Pinpoint the cell where the given text exists, returning its [X, Y] midpoint coordinate. 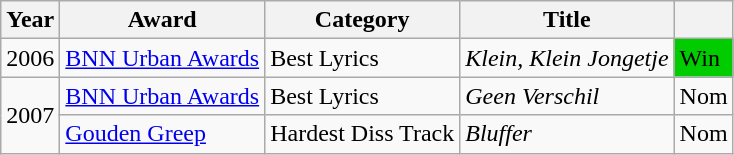
2006 [30, 58]
Award [162, 20]
Category [362, 20]
Bluffer [567, 134]
Title [567, 20]
Hardest Diss Track [362, 134]
Win [704, 58]
2007 [30, 115]
Gouden Greep [162, 134]
Geen Verschil [567, 96]
Year [30, 20]
Klein, Klein Jongetje [567, 58]
